Detect which cell encompasses the target text, then output its [x, y] center coordinate. 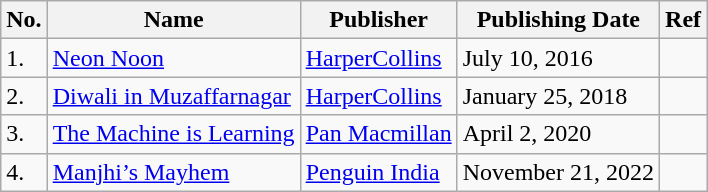
Pan Macmillan [378, 134]
Penguin India [378, 172]
Publishing Date [558, 20]
Diwali in Muzaffarnagar [174, 96]
Manjhi’s Mayhem [174, 172]
Name [174, 20]
No. [24, 20]
4. [24, 172]
1. [24, 58]
November 21, 2022 [558, 172]
July 10, 2016 [558, 58]
April 2, 2020 [558, 134]
January 25, 2018 [558, 96]
3. [24, 134]
Publisher [378, 20]
Neon Noon [174, 58]
2. [24, 96]
Ref [684, 20]
The Machine is Learning [174, 134]
